Provide the [x, y] coordinate of the cell's center where the given text is located.  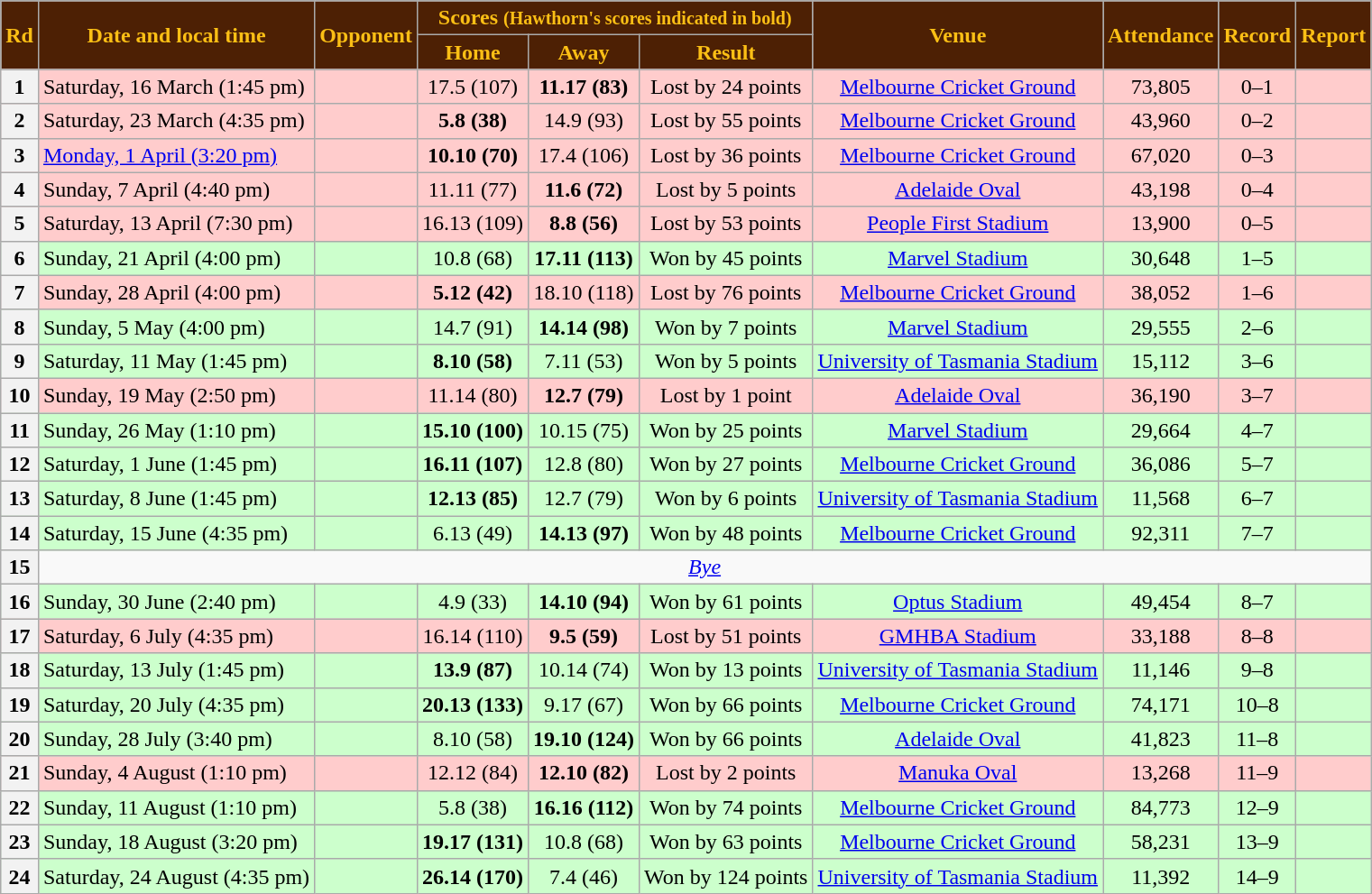
Sunday, 30 June (2:40 pm) [176, 602]
2 [20, 121]
26.14 (170) [473, 876]
Won by 124 points [726, 876]
49,454 [1161, 602]
13 [20, 499]
Opponent [366, 35]
9.17 (67) [583, 705]
22 [20, 807]
Lost by 36 points [726, 155]
Lost by 55 points [726, 121]
84,773 [1161, 807]
16.14 (110) [473, 636]
Sunday, 5 May (4:00 pm) [176, 327]
Sunday, 26 May (1:10 pm) [176, 430]
0–5 [1257, 224]
14.14 (98) [583, 327]
Saturday, 23 March (4:35 pm) [176, 121]
29,555 [1161, 327]
8.8 (56) [583, 224]
21 [20, 773]
Won by 13 points [726, 670]
Won by 74 points [726, 807]
Sunday, 18 August (3:20 pm) [176, 842]
10 [20, 395]
17.4 (106) [583, 155]
0–3 [1257, 155]
Sunday, 28 April (4:00 pm) [176, 292]
20.13 (133) [473, 705]
5.12 (42) [473, 292]
Scores (Hawthorn's scores indicated in bold) [615, 18]
Won by 63 points [726, 842]
17.11 (113) [583, 258]
10.14 (74) [583, 670]
Saturday, 6 July (4:35 pm) [176, 636]
Date and local time [176, 35]
Saturday, 13 July (1:45 pm) [176, 670]
Bye [704, 567]
Monday, 1 April (3:20 pm) [176, 155]
Saturday, 16 March (1:45 pm) [176, 87]
0–2 [1257, 121]
15.10 (100) [473, 430]
15,112 [1161, 361]
0–4 [1257, 189]
0–1 [1257, 87]
14.7 (91) [473, 327]
Won by 25 points [726, 430]
Won by 7 points [726, 327]
Saturday, 1 June (1:45 pm) [176, 465]
43,198 [1161, 189]
18.10 (118) [583, 292]
12–9 [1257, 807]
13–9 [1257, 842]
Won by 6 points [726, 499]
7–7 [1257, 533]
Won by 61 points [726, 602]
Sunday, 7 April (4:40 pm) [176, 189]
15 [20, 567]
1–6 [1257, 292]
17.5 (107) [473, 87]
14 [20, 533]
41,823 [1161, 739]
11–9 [1257, 773]
2–6 [1257, 327]
People First Stadium [958, 224]
Venue [958, 35]
Lost by 76 points [726, 292]
Saturday, 15 June (4:35 pm) [176, 533]
4 [20, 189]
Saturday, 11 May (1:45 pm) [176, 361]
3–6 [1257, 361]
3 [20, 155]
Sunday, 28 July (3:40 pm) [176, 739]
19 [20, 705]
9–8 [1257, 670]
Lost by 53 points [726, 224]
Optus Stadium [958, 602]
19.10 (124) [583, 739]
11–8 [1257, 739]
11 [20, 430]
10–8 [1257, 705]
10.10 (70) [473, 155]
8–8 [1257, 636]
Away [583, 52]
Lost by 51 points [726, 636]
12.10 (82) [583, 773]
12.12 (84) [473, 773]
Saturday, 8 June (1:45 pm) [176, 499]
Lost by 24 points [726, 87]
4–7 [1257, 430]
13.9 (87) [473, 670]
74,171 [1161, 705]
Report [1333, 35]
GMHBA Stadium [958, 636]
5–7 [1257, 465]
6–7 [1257, 499]
Won by 45 points [726, 258]
6 [20, 258]
7.4 (46) [583, 876]
Sunday, 11 August (1:10 pm) [176, 807]
8 [20, 327]
67,020 [1161, 155]
Home [473, 52]
Won by 48 points [726, 533]
17 [20, 636]
4.9 (33) [473, 602]
16.11 (107) [473, 465]
1–5 [1257, 258]
73,805 [1161, 87]
Result [726, 52]
33,188 [1161, 636]
Saturday, 13 April (7:30 pm) [176, 224]
7.11 (53) [583, 361]
14.13 (97) [583, 533]
12 [20, 465]
30,648 [1161, 258]
13,900 [1161, 224]
29,664 [1161, 430]
Saturday, 24 August (4:35 pm) [176, 876]
11.14 (80) [473, 395]
Rd [20, 35]
11.6 (72) [583, 189]
12.13 (85) [473, 499]
Won by 5 points [726, 361]
Won by 27 points [726, 465]
16 [20, 602]
7 [20, 292]
1 [20, 87]
13,268 [1161, 773]
20 [20, 739]
Saturday, 20 July (4:35 pm) [176, 705]
Record [1257, 35]
8–7 [1257, 602]
14–9 [1257, 876]
16.13 (109) [473, 224]
12.8 (80) [583, 465]
18 [20, 670]
11,568 [1161, 499]
92,311 [1161, 533]
Lost by 2 points [726, 773]
16.16 (112) [583, 807]
36,086 [1161, 465]
Lost by 5 points [726, 189]
11,146 [1161, 670]
9 [20, 361]
Manuka Oval [958, 773]
11,392 [1161, 876]
5 [20, 224]
Sunday, 4 August (1:10 pm) [176, 773]
11.11 (77) [473, 189]
19.17 (131) [473, 842]
23 [20, 842]
6.13 (49) [473, 533]
38,052 [1161, 292]
43,960 [1161, 121]
14.10 (94) [583, 602]
14.9 (93) [583, 121]
Sunday, 21 April (4:00 pm) [176, 258]
11.17 (83) [583, 87]
Attendance [1161, 35]
10.15 (75) [583, 430]
9.5 (59) [583, 636]
Lost by 1 point [726, 395]
24 [20, 876]
3–7 [1257, 395]
58,231 [1161, 842]
Sunday, 19 May (2:50 pm) [176, 395]
36,190 [1161, 395]
